Provide the (X, Y) coordinate of the cell's center where the given text is located.  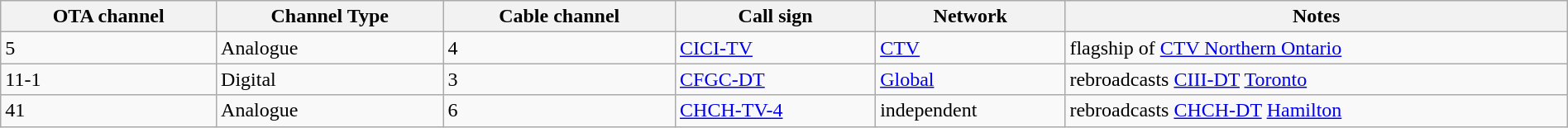
Cable channel (559, 17)
rebroadcasts CIII-DT Toronto (1317, 79)
CHCH-TV-4 (776, 111)
Call sign (776, 17)
flagship of CTV Northern Ontario (1317, 48)
41 (109, 111)
CICI-TV (776, 48)
6 (559, 111)
Global (971, 79)
3 (559, 79)
4 (559, 48)
Digital (330, 79)
rebroadcasts CHCH-DT Hamilton (1317, 111)
Network (971, 17)
CFGC-DT (776, 79)
5 (109, 48)
independent (971, 111)
Notes (1317, 17)
Channel Type (330, 17)
OTA channel (109, 17)
CTV (971, 48)
11-1 (109, 79)
